Provide the [X, Y] coordinate of the cell's center where the given text is located.  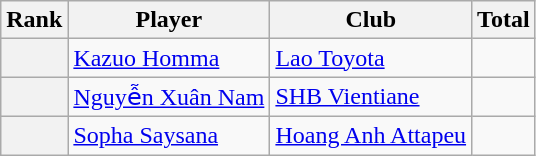
Kazuo Homma [169, 58]
Nguyễn Xuân Nam [169, 97]
Lao Toyota [371, 58]
Hoang Anh Attapeu [371, 135]
SHB Vientiane [371, 97]
Total [504, 20]
Player [169, 20]
Club [371, 20]
Rank [34, 20]
Sopha Saysana [169, 135]
